Pinpoint the cell where the given text exists, returning its [X, Y] midpoint coordinate. 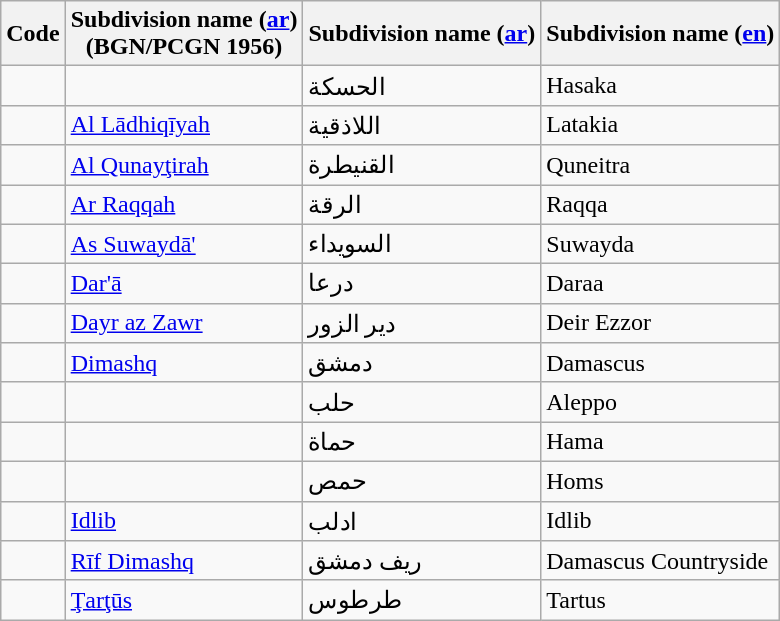
Deir Ezzor [660, 323]
Hasaka [660, 86]
حماة [422, 442]
Hama [660, 442]
طرطوس [422, 600]
الحسكة [422, 86]
Ar Raqqah [184, 204]
اللاذقية [422, 125]
Dimashq [184, 363]
السويداء [422, 244]
Subdivision name (en) [660, 34]
Al Qunayţirah [184, 165]
دمشق [422, 363]
حمص [422, 481]
Code [33, 34]
Tartus [660, 600]
ريف دمشق [422, 561]
ادلب [422, 521]
Homs [660, 481]
Quneitra [660, 165]
Al Lādhiqīyah [184, 125]
درعا [422, 284]
الرقة [422, 204]
حلب [422, 402]
Raqqa [660, 204]
Subdivision name (ar) [422, 34]
Daraa [660, 284]
Aleppo [660, 402]
Dayr az Zawr [184, 323]
Rīf Dimashq [184, 561]
Damascus Countryside [660, 561]
As Suwaydā' [184, 244]
القنيطرة [422, 165]
Damascus [660, 363]
Suwayda [660, 244]
Latakia [660, 125]
Dar'ā [184, 284]
Subdivision name (ar)(BGN/PCGN 1956) [184, 34]
Ţarţūs [184, 600]
دير الزور [422, 323]
